Capture the cell that displays the provided text and extract its (X, Y) central coordinate. 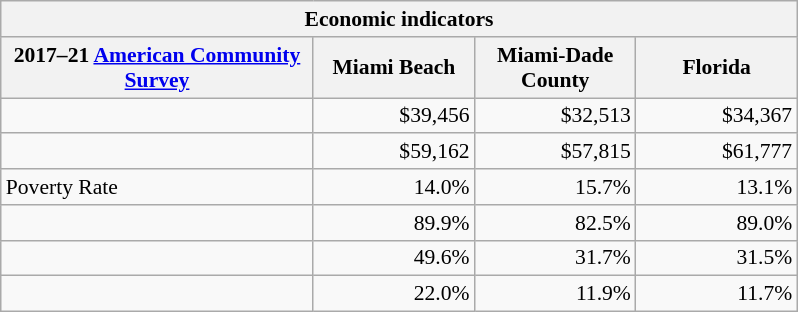
Poverty Rate (158, 187)
14.0% (394, 187)
31.5% (716, 258)
82.5% (556, 223)
49.6% (394, 258)
Miami-Dade County (556, 68)
$34,367 (716, 116)
11.9% (556, 294)
2017–21 American Community Survey (158, 68)
89.9% (394, 223)
$57,815 (556, 152)
11.7% (716, 294)
Florida (716, 68)
31.7% (556, 258)
Miami Beach (394, 68)
15.7% (556, 187)
$39,456 (394, 116)
$61,777 (716, 152)
22.0% (394, 294)
Economic indicators (399, 19)
$32,513 (556, 116)
89.0% (716, 223)
13.1% (716, 187)
$59,162 (394, 152)
